Locate the cell with the specified text and output its (x, y) center coordinate. 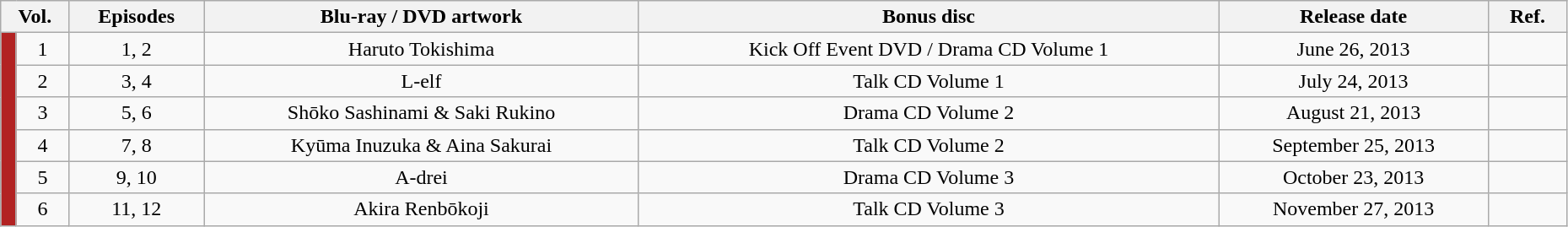
Drama CD Volume 3 (928, 177)
Drama CD Volume 2 (928, 113)
Ref. (1528, 17)
3, 4 (137, 81)
Release date (1354, 17)
November 27, 2013 (1354, 209)
Kyūma Inuzuka & Aina Sakurai (422, 145)
L-elf (422, 81)
6 (42, 209)
11, 12 (137, 209)
A-drei (422, 177)
1 (42, 49)
Kick Off Event DVD / Drama CD Volume 1 (928, 49)
July 24, 2013 (1354, 81)
Akira Renbōkoji (422, 209)
October 23, 2013 (1354, 177)
4 (42, 145)
Talk CD Volume 3 (928, 209)
1, 2 (137, 49)
9, 10 (137, 177)
Talk CD Volume 2 (928, 145)
Haruto Tokishima (422, 49)
Shōko Sashinami & Saki Rukino (422, 113)
August 21, 2013 (1354, 113)
Blu-ray / DVD artwork (422, 17)
2 (42, 81)
7, 8 (137, 145)
3 (42, 113)
5 (42, 177)
Bonus disc (928, 17)
September 25, 2013 (1354, 145)
June 26, 2013 (1354, 49)
Episodes (137, 17)
5, 6 (137, 113)
Talk CD Volume 1 (928, 81)
Vol. (35, 17)
